Find where the given text appears and provide that cell's center as [X, Y] coordinate. 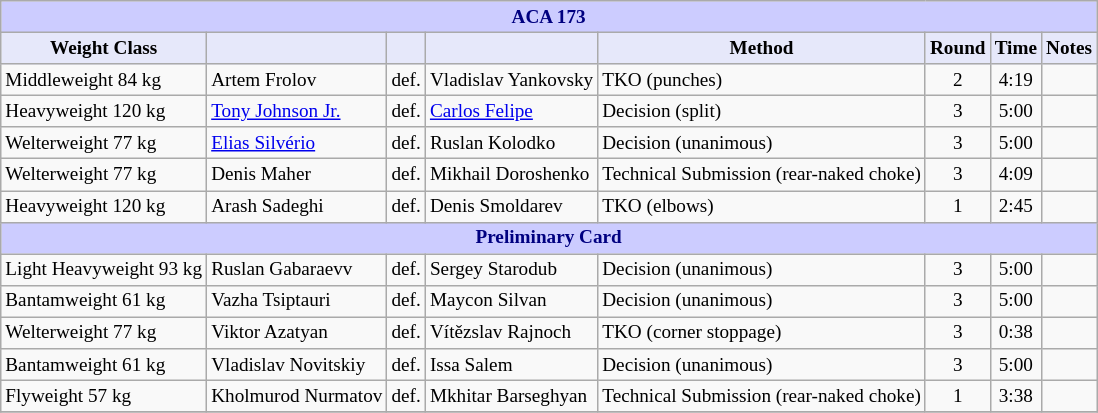
TKO (elbows) [762, 206]
3:38 [1016, 396]
Method [762, 48]
ACA 173 [549, 17]
Viktor Azatyan [297, 333]
Vazha Tsiptauri [297, 301]
Middleweight 84 kg [104, 80]
Time [1016, 48]
Light Heavyweight 93 kg [104, 270]
Sergey Starodub [511, 270]
Kholmurod Nurmatov [297, 396]
Issa Salem [511, 365]
4:09 [1016, 175]
Vítězslav Rajnoch [511, 333]
Denis Smoldarev [511, 206]
Round [958, 48]
Arash Sadeghi [297, 206]
Denis Maher [297, 175]
TKO (punches) [762, 80]
Elias Silvério [297, 143]
Flyweight 57 kg [104, 396]
TKO (corner stoppage) [762, 333]
Decision (split) [762, 111]
Ruslan Gabaraevv [297, 270]
2 [958, 80]
Mkhitar Barseghyan [511, 396]
Artem Frolov [297, 80]
Preliminary Card [549, 238]
Vladislav Novitskiy [297, 365]
Vladislav Yankovsky [511, 80]
Weight Class [104, 48]
Maycon Silvan [511, 301]
0:38 [1016, 333]
Carlos Felipe [511, 111]
Tony Johnson Jr. [297, 111]
Mikhail Doroshenko [511, 175]
Notes [1070, 48]
2:45 [1016, 206]
Ruslan Kolodko [511, 143]
4:19 [1016, 80]
